Find where the given text appears and provide that cell's center as (x, y) coordinate. 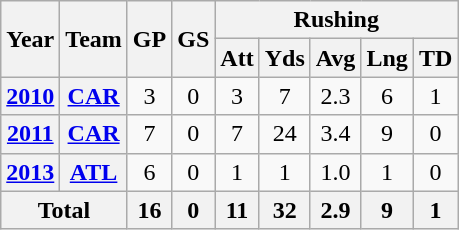
16 (149, 210)
2.9 (336, 210)
2.3 (336, 96)
Year (30, 39)
Att (237, 58)
2011 (30, 134)
Team (94, 39)
1.0 (336, 172)
2013 (30, 172)
Lng (387, 58)
Yds (284, 58)
32 (284, 210)
TD (435, 58)
24 (284, 134)
GP (149, 39)
11 (237, 210)
GS (194, 39)
2010 (30, 96)
ATL (94, 172)
Rushing (336, 20)
3.4 (336, 134)
Total (64, 210)
Avg (336, 58)
